Search for the cell housing the specified text and yield its [X, Y] center coordinate. 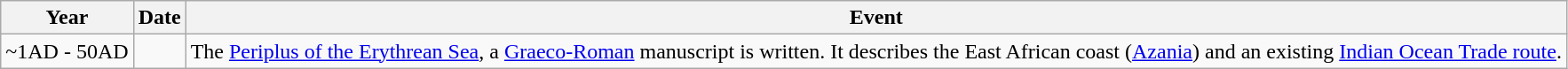
~1AD - 50AD [67, 51]
Year [67, 18]
Event [875, 18]
Date [160, 18]
